Find where the given text appears and provide that cell's center as [X, Y] coordinate. 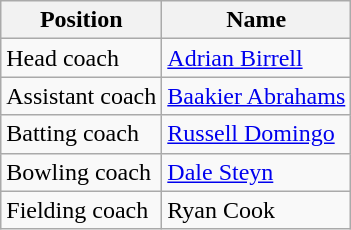
Batting coach [82, 134]
Head coach [82, 58]
Fielding coach [82, 210]
Russell Domingo [256, 134]
Assistant coach [82, 96]
Adrian Birrell [256, 58]
Baakier Abrahams [256, 96]
Dale Steyn [256, 172]
Ryan Cook [256, 210]
Name [256, 20]
Position [82, 20]
Bowling coach [82, 172]
